Extract the (X, Y) coordinate from the center of the cell holding the provided text.  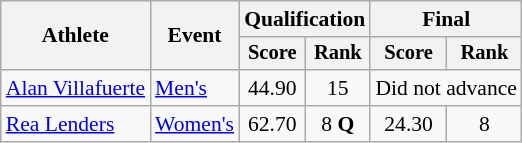
62.70 (272, 124)
Rea Lenders (76, 124)
Qualification (304, 19)
Alan Villafuerte (76, 88)
15 (338, 88)
Event (194, 36)
Final (446, 19)
8 (484, 124)
Women's (194, 124)
24.30 (408, 124)
Athlete (76, 36)
Men's (194, 88)
Did not advance (446, 88)
44.90 (272, 88)
8 Q (338, 124)
